Determine the (x, y) coordinate at the center of the cell enclosing the given text.  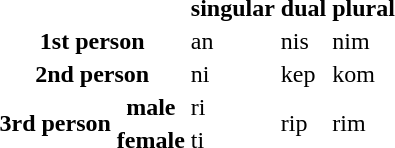
an (232, 41)
nis (303, 41)
ri (232, 107)
male (150, 107)
kep (303, 74)
ni (232, 74)
